Identify which cell holds the provided text, then report its [x, y] central coordinate. 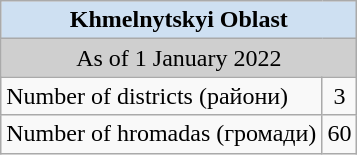
Number of districts (райони) [162, 96]
Number of hromadas (громади) [162, 134]
3 [340, 96]
Khmelnytskyi Oblast [179, 20]
As of 1 January 2022 [179, 58]
60 [340, 134]
